Identify which cell holds the provided text, then report its [X, Y] central coordinate. 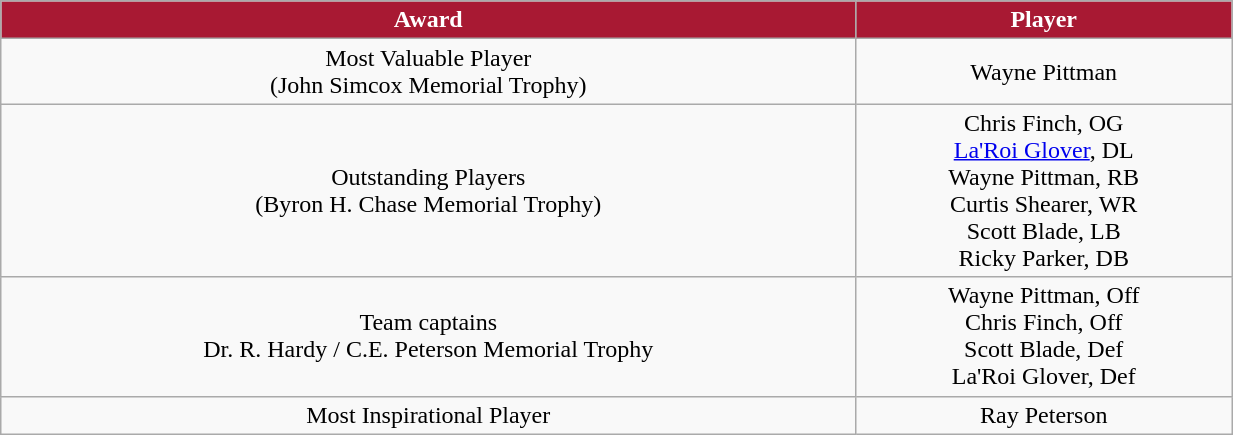
Most Inspirational Player [428, 415]
Chris Finch, OGLa'Roi Glover, DLWayne Pittman, RBCurtis Shearer, WRScott Blade, LBRicky Parker, DB [1044, 190]
Player [1044, 20]
Wayne Pittman [1044, 72]
Award [428, 20]
Ray Peterson [1044, 415]
Wayne Pittman, OffChris Finch, OffScott Blade, DefLa'Roi Glover, Def [1044, 336]
Most Valuable Player(John Simcox Memorial Trophy) [428, 72]
Team captainsDr. R. Hardy / C.E. Peterson Memorial Trophy [428, 336]
Outstanding Players(Byron H. Chase Memorial Trophy) [428, 190]
